Output the [x, y] coordinate of the center of the cell containing the given text.  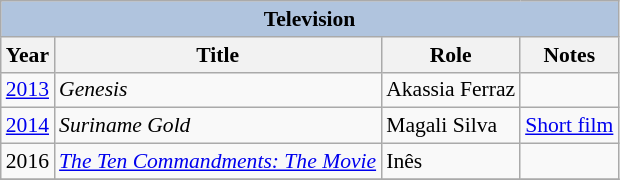
Notes [569, 55]
Role [450, 55]
2016 [28, 162]
Inês [450, 162]
Title [218, 55]
Akassia Ferraz [450, 90]
Genesis [218, 90]
2013 [28, 90]
The Ten Commandments: The Movie [218, 162]
Suriname Gold [218, 126]
2014 [28, 126]
Year [28, 55]
Television [310, 19]
Magali Silva [450, 126]
Short film [569, 126]
